Provide the (X, Y) coordinate of the cell's center where the given text is located.  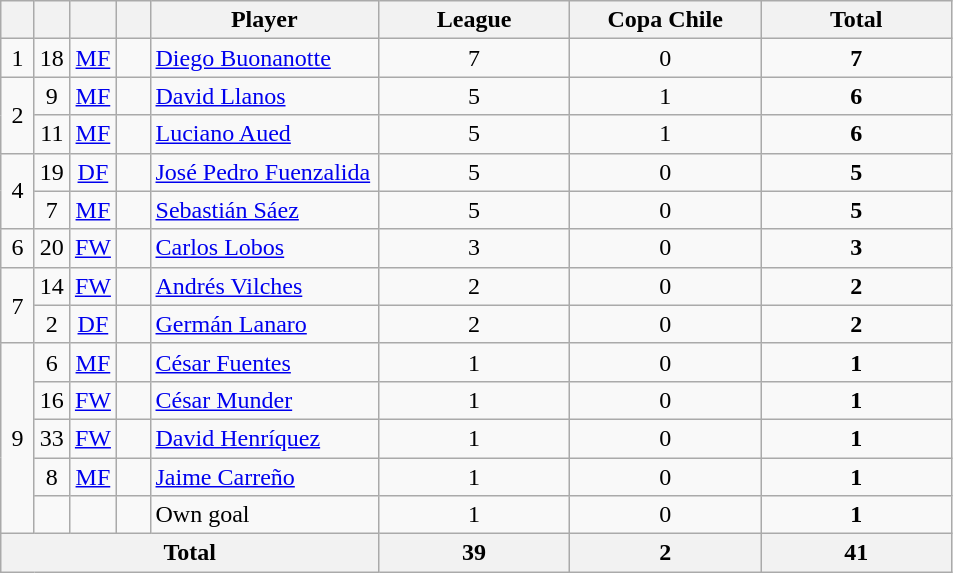
20 (52, 248)
39 (474, 553)
33 (52, 438)
Own goal (264, 515)
4 (18, 191)
César Munder (264, 400)
Germán Lanaro (264, 324)
César Fuentes (264, 362)
League (474, 20)
Copa Chile (666, 20)
Sebastián Sáez (264, 210)
David Llanos (264, 96)
41 (856, 553)
Andrés Vilches (264, 286)
19 (52, 172)
8 (52, 477)
16 (52, 400)
Jaime Carreño (264, 477)
Player (264, 20)
Luciano Aued (264, 134)
14 (52, 286)
Diego Buonanotte (264, 58)
David Henríquez (264, 438)
José Pedro Fuenzalida (264, 172)
11 (52, 134)
Carlos Lobos (264, 248)
18 (52, 58)
